Detect which cell encompasses the target text, then output its [x, y] center coordinate. 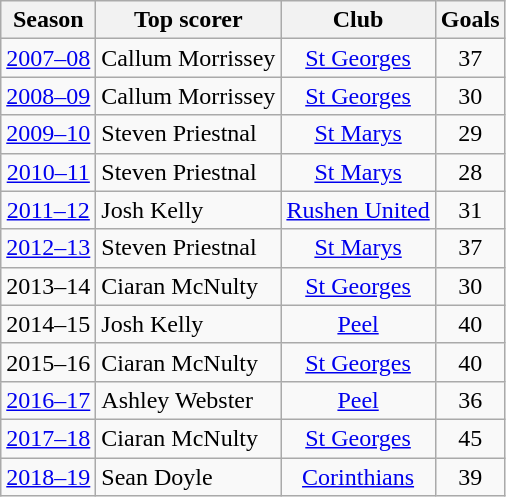
2011–12 [48, 210]
39 [470, 477]
Corinthians [358, 477]
Sean Doyle [188, 477]
2014–15 [48, 324]
2009–10 [48, 134]
2016–17 [48, 400]
2013–14 [48, 286]
Club [358, 20]
2010–11 [48, 172]
36 [470, 400]
45 [470, 438]
Goals [470, 20]
Top scorer [188, 20]
29 [470, 134]
2018–19 [48, 477]
Rushen United [358, 210]
28 [470, 172]
Ashley Webster [188, 400]
2017–18 [48, 438]
2015–16 [48, 362]
31 [470, 210]
2012–13 [48, 248]
Season [48, 20]
2008–09 [48, 96]
2007–08 [48, 58]
